Search for the cell housing the specified text and yield its (x, y) center coordinate. 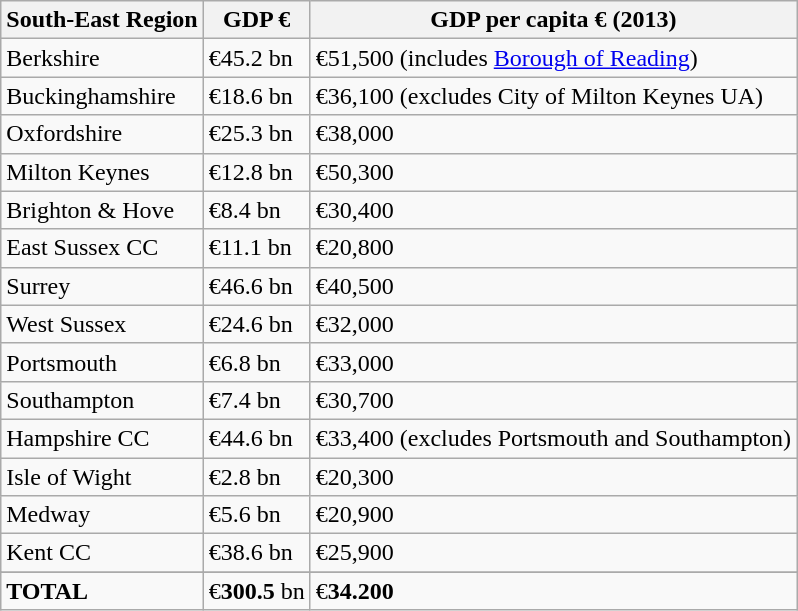
East Sussex CC (102, 248)
€36,100 (excludes City of Milton Keynes UA) (553, 96)
Kent CC (102, 553)
Southampton (102, 400)
€51,500 (includes Borough of Reading) (553, 58)
Surrey (102, 286)
€50,300 (553, 172)
Isle of Wight (102, 477)
South-East Region (102, 20)
€30,700 (553, 400)
€8.4 bn (256, 210)
€38.6 bn (256, 553)
GDP € (256, 20)
€20,800 (553, 248)
€40,500 (553, 286)
€11.1 bn (256, 248)
€7.4 bn (256, 400)
Portsmouth (102, 362)
Buckinghamshire (102, 96)
€18.6 bn (256, 96)
€25.3 bn (256, 134)
€34.200 (553, 591)
€32,000 (553, 324)
€300.5 bn (256, 591)
€45.2 bn (256, 58)
Medway (102, 515)
€44.6 bn (256, 438)
€6.8 bn (256, 362)
West Sussex (102, 324)
€30,400 (553, 210)
€5.6 bn (256, 515)
Brighton & Hove (102, 210)
€20,900 (553, 515)
Hampshire CC (102, 438)
€12.8 bn (256, 172)
€33,000 (553, 362)
Berkshire (102, 58)
€2.8 bn (256, 477)
€24.6 bn (256, 324)
€46.6 bn (256, 286)
TOTAL (102, 591)
€33,400 (excludes Portsmouth and Southampton) (553, 438)
€25,900 (553, 553)
€20,300 (553, 477)
€38,000 (553, 134)
Milton Keynes (102, 172)
Oxfordshire (102, 134)
GDP per capita € (2013) (553, 20)
